Return the [x, y] coordinate for the center point of the cell that contains the specified text.  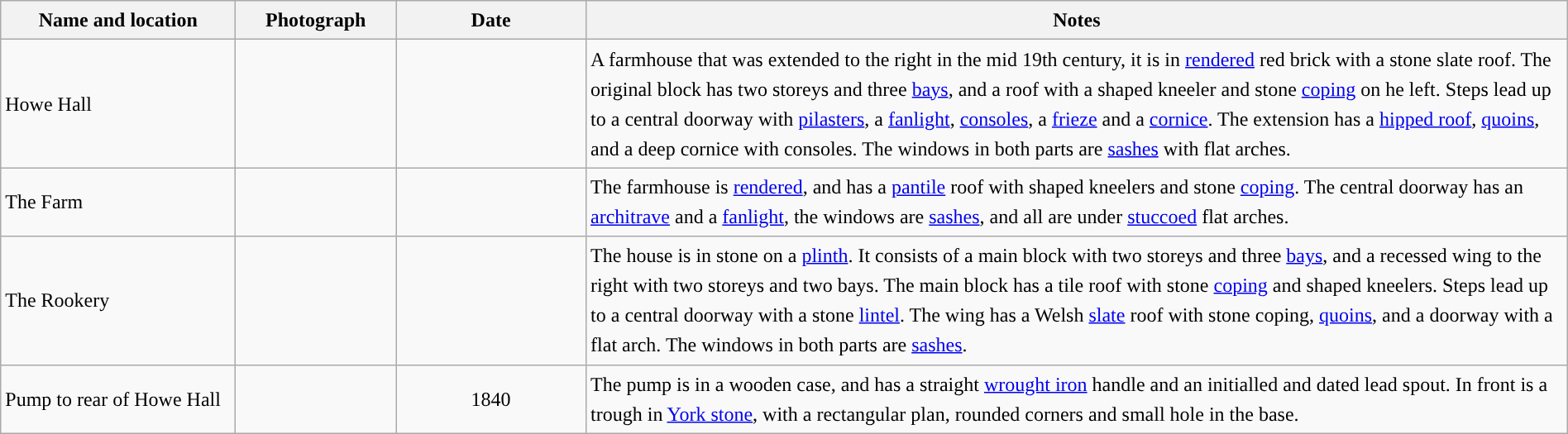
The Farm [118, 202]
Pump to rear of Howe Hall [118, 398]
Howe Hall [118, 104]
1840 [491, 398]
Name and location [118, 20]
The Rookery [118, 301]
Notes [1077, 20]
Date [491, 20]
Photograph [316, 20]
